Identify which cell holds the provided text, then report its [x, y] central coordinate. 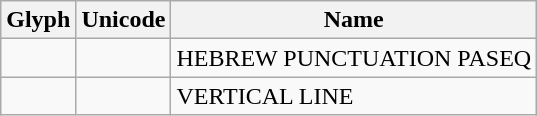
VERTICAL LINE [354, 96]
Glyph [38, 20]
HEBREW PUNCTUATION PASEQ [354, 58]
Unicode [124, 20]
Name [354, 20]
